Return the (x, y) coordinate for the center point of the cell that contains the specified text.  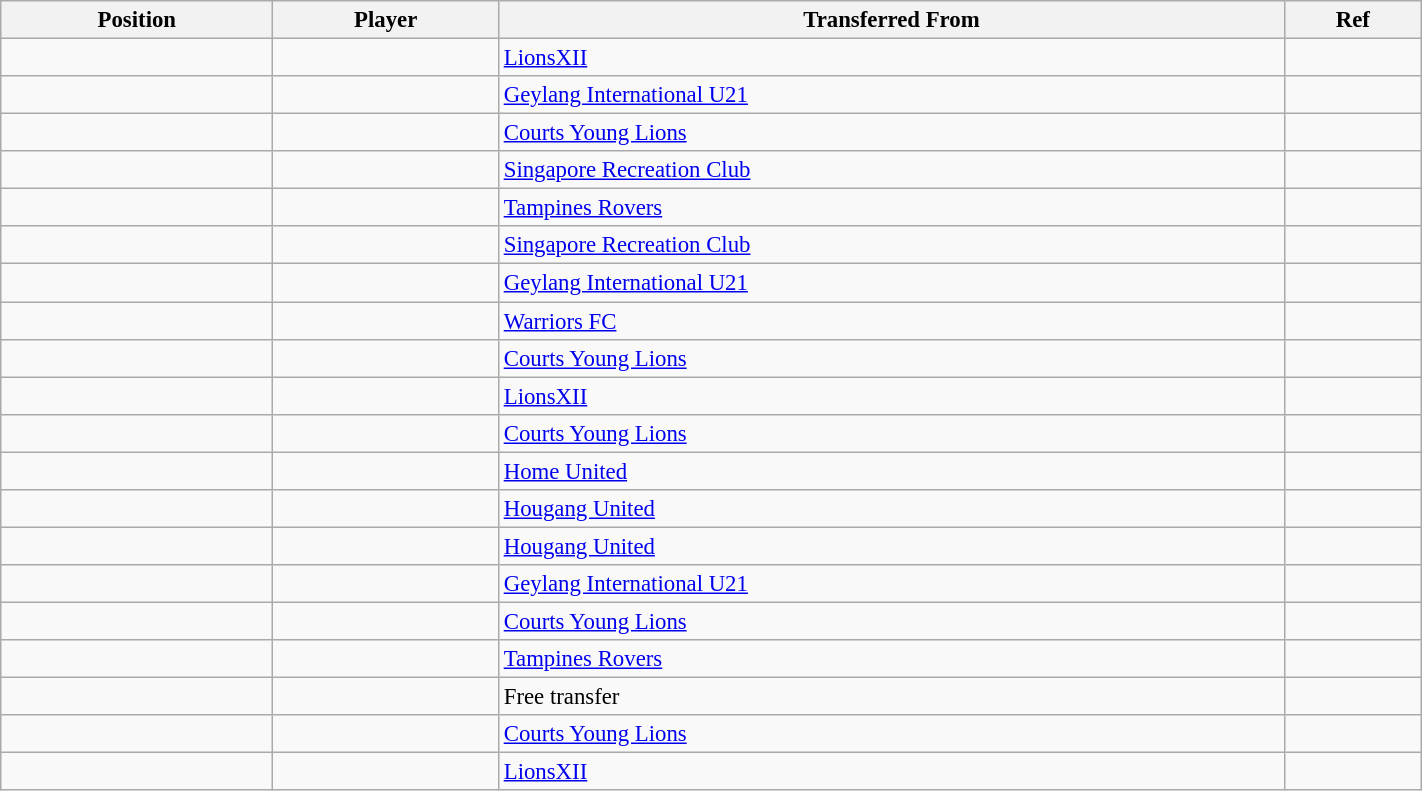
Warriors FC (891, 321)
Home United (891, 471)
Player (386, 20)
Free transfer (891, 697)
Transferred From (891, 20)
Position (137, 20)
Ref (1352, 20)
